Pinpoint the cell where the given text exists, returning its [x, y] midpoint coordinate. 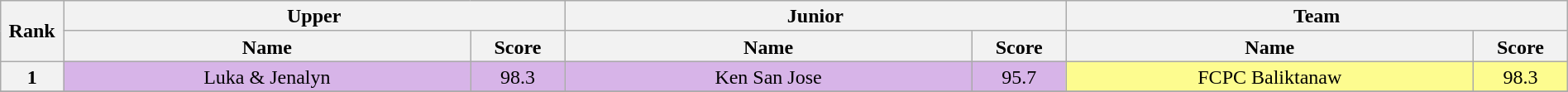
1 [32, 76]
95.7 [1019, 76]
Junior [815, 17]
Luka & Jenalyn [268, 76]
FCPC Baliktanaw [1270, 76]
Upper [314, 17]
Ken San Jose [769, 76]
Team [1317, 17]
Rank [32, 31]
